Detect which cell encompasses the target text, then output its (x, y) center coordinate. 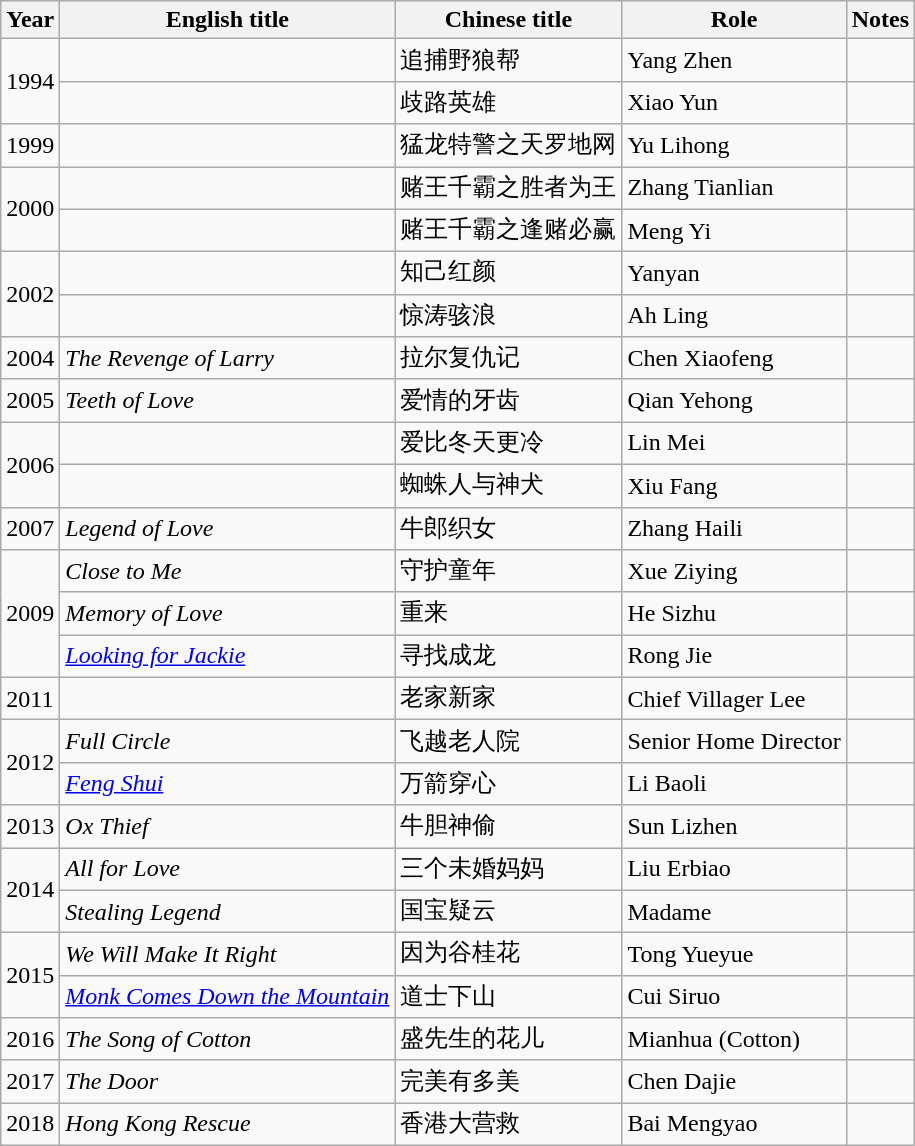
Teeth of Love (228, 400)
2012 (30, 762)
Bai Mengyao (734, 1124)
重来 (508, 614)
Rong Jie (734, 656)
Role (734, 20)
English title (228, 20)
惊涛骇浪 (508, 316)
Stealing Legend (228, 912)
He Sizhu (734, 614)
2002 (30, 294)
歧路英雄 (508, 102)
Legend of Love (228, 528)
2015 (30, 976)
老家新家 (508, 698)
2009 (30, 614)
香港大营救 (508, 1124)
追捕野狼帮 (508, 60)
Liu Erbiao (734, 870)
Chen Xiaofeng (734, 358)
Tong Yueyue (734, 954)
Ah Ling (734, 316)
国宝疑云 (508, 912)
Xiu Fang (734, 486)
Mianhua (Cotton) (734, 1040)
Lin Mei (734, 444)
2016 (30, 1040)
2017 (30, 1082)
寻找成龙 (508, 656)
Memory of Love (228, 614)
Madame (734, 912)
Zhang Tianlian (734, 188)
2007 (30, 528)
爱情的牙齿 (508, 400)
Zhang Haili (734, 528)
牛郎织女 (508, 528)
2014 (30, 890)
All for Love (228, 870)
Monk Comes Down the Mountain (228, 996)
2006 (30, 464)
2011 (30, 698)
Meng Yi (734, 230)
完美有多美 (508, 1082)
Yang Zhen (734, 60)
Hong Kong Rescue (228, 1124)
Looking for Jackie (228, 656)
知己红颜 (508, 274)
Xiao Yun (734, 102)
The Song of Cotton (228, 1040)
因为谷桂花 (508, 954)
道士下山 (508, 996)
Sun Lizhen (734, 826)
The Revenge of Larry (228, 358)
猛龙特警之天罗地网 (508, 146)
盛先生的花儿 (508, 1040)
Li Baoli (734, 784)
赌王千霸之胜者为王 (508, 188)
Close to Me (228, 572)
Ox Thief (228, 826)
守护童年 (508, 572)
万箭穿心 (508, 784)
2005 (30, 400)
1994 (30, 82)
Yanyan (734, 274)
Xue Ziying (734, 572)
蜘蛛人与神犬 (508, 486)
Chen Dajie (734, 1082)
拉尔复仇记 (508, 358)
三个未婚妈妈 (508, 870)
We Will Make It Right (228, 954)
Chief Villager Lee (734, 698)
2018 (30, 1124)
爱比冬天更冷 (508, 444)
Qian Yehong (734, 400)
赌王千霸之逢赌必赢 (508, 230)
2000 (30, 208)
Senior Home Director (734, 742)
牛胆神偷 (508, 826)
The Door (228, 1082)
1999 (30, 146)
Cui Siruo (734, 996)
Chinese title (508, 20)
飞越老人院 (508, 742)
2004 (30, 358)
Notes (880, 20)
Yu Lihong (734, 146)
Feng Shui (228, 784)
Full Circle (228, 742)
2013 (30, 826)
Year (30, 20)
